For the text-containing cell, return its midpoint in (X, Y) coordinate format. 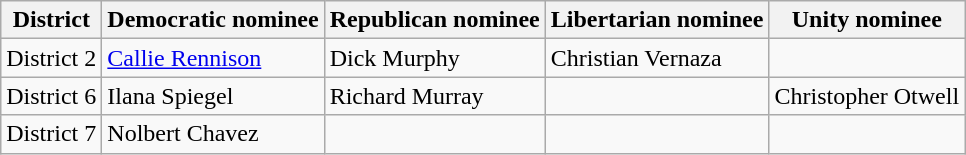
District 6 (52, 96)
Christopher Otwell (867, 96)
Ilana Spiegel (213, 96)
Callie Rennison (213, 58)
Libertarian nominee (657, 20)
District (52, 20)
District 2 (52, 58)
Dick Murphy (434, 58)
Republican nominee (434, 20)
Democratic nominee (213, 20)
District 7 (52, 134)
Nolbert Chavez (213, 134)
Unity nominee (867, 20)
Richard Murray (434, 96)
Christian Vernaza (657, 58)
